Scan for the cell matching the given text and deliver its [X, Y] coordinate at center. 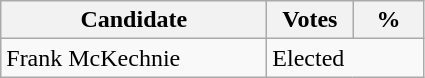
Votes [310, 20]
Elected [346, 58]
% [388, 20]
Candidate [134, 20]
Frank McKechnie [134, 58]
